Output the [x, y] coordinate of the center of the cell containing the given text.  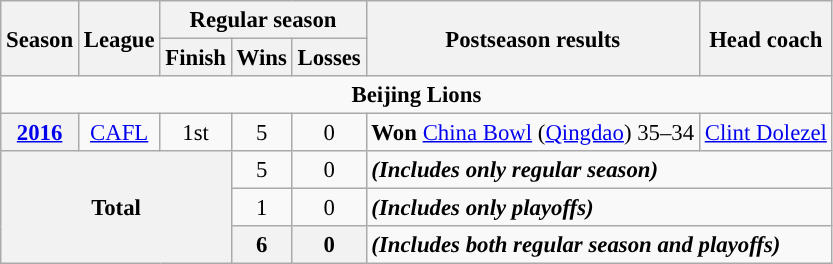
Beijing Lions [416, 95]
League [118, 38]
CAFL [118, 133]
2016 [40, 133]
Head coach [766, 38]
Regular season [263, 20]
1 [262, 208]
Clint Dolezel [766, 133]
Postseason results [532, 38]
(Includes both regular season and playoffs) [599, 245]
Season [40, 38]
Total [116, 208]
6 [262, 245]
1st [196, 133]
Losses [329, 58]
Wins [262, 58]
(Includes only playoffs) [599, 208]
Won China Bowl (Qingdao) 35–34 [532, 133]
(Includes only regular season) [599, 170]
Finish [196, 58]
